Provide the (X, Y) coordinate of the cell's center where the given text is located.  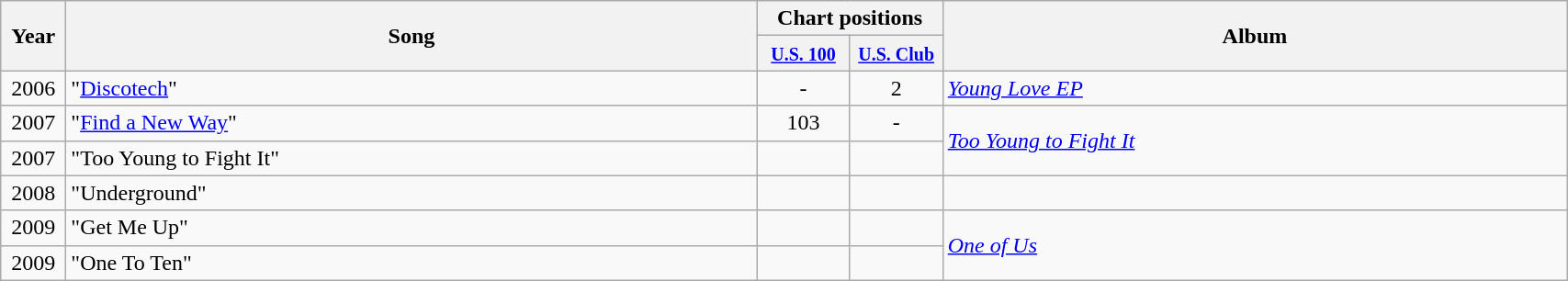
Chart positions (850, 18)
"Find a New Way" (412, 123)
Too Young to Fight It (1255, 140)
One of Us (1255, 245)
U.S. 100 (803, 53)
"Underground" (412, 193)
U.S. Club (897, 53)
2 (897, 88)
103 (803, 123)
2006 (33, 88)
"Get Me Up" (412, 228)
2008 (33, 193)
Song (412, 36)
"One To Ten" (412, 263)
Album (1255, 36)
"Discotech" (412, 88)
Year (33, 36)
Young Love EP (1255, 88)
"Too Young to Fight It" (412, 158)
